Output the (X, Y) coordinate of the center of the cell containing the given text.  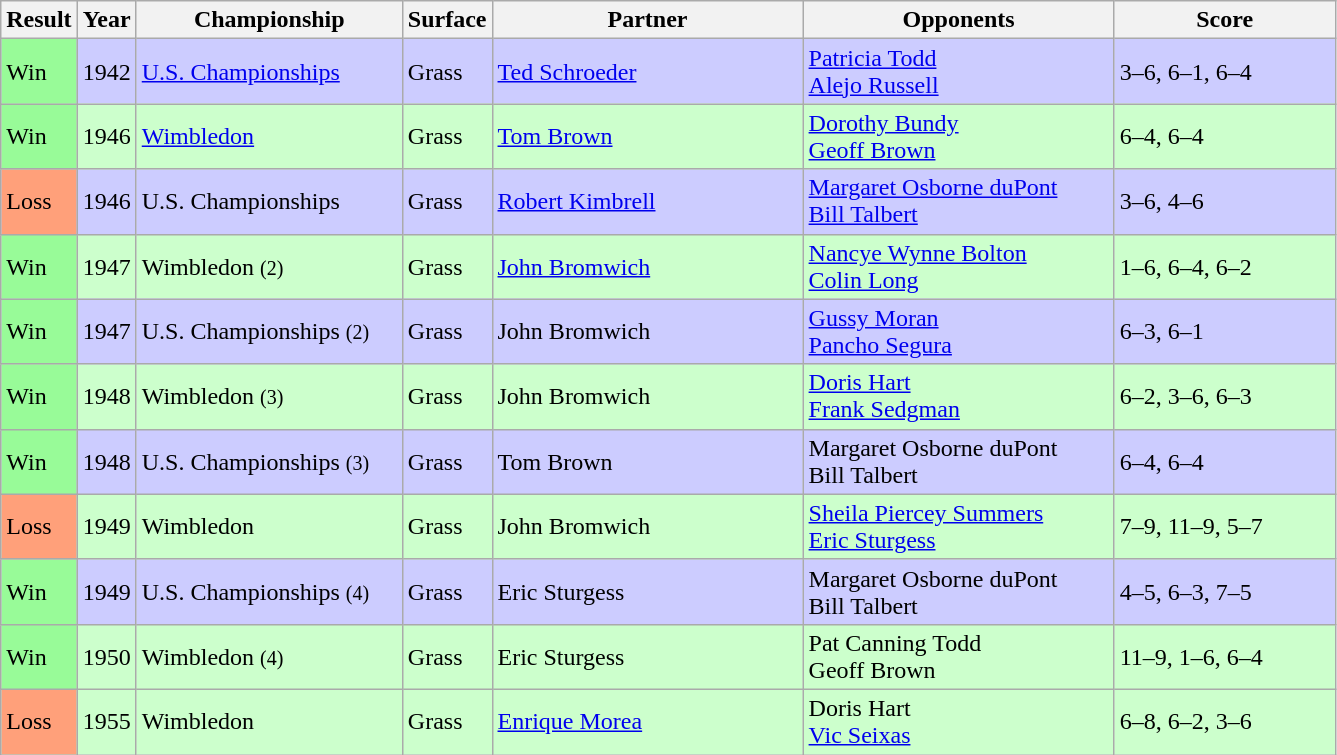
Wimbledon (4) (269, 656)
Score (1224, 20)
11–9, 1–6, 6–4 (1224, 656)
Partner (648, 20)
U.S. Championships (3) (269, 462)
1955 (106, 722)
Gussy Moran Pancho Segura (958, 332)
1942 (106, 72)
U.S. Championships (2) (269, 332)
7–9, 11–9, 5–7 (1224, 526)
1950 (106, 656)
Enrique Morea (648, 722)
Opponents (958, 20)
6–2, 3–6, 6–3 (1224, 396)
Dorothy Bundy Geoff Brown (958, 136)
Sheila Piercey Summers Eric Sturgess (958, 526)
Year (106, 20)
Ted Schroeder (648, 72)
6–8, 6–2, 3–6 (1224, 722)
Wimbledon (2) (269, 266)
Result (39, 20)
Surface (447, 20)
3–6, 6–1, 6–4 (1224, 72)
Nancye Wynne Bolton Colin Long (958, 266)
1–6, 6–4, 6–2 (1224, 266)
3–6, 4–6 (1224, 202)
6–3, 6–1 (1224, 332)
Doris Hart Vic Seixas (958, 722)
4–5, 6–3, 7–5 (1224, 592)
Doris Hart Frank Sedgman (958, 396)
U.S. Championships (4) (269, 592)
Championship (269, 20)
Wimbledon (3) (269, 396)
Robert Kimbrell (648, 202)
Pat Canning Todd Geoff Brown (958, 656)
Patricia Todd Alejo Russell (958, 72)
